Return (x, y) of the center of cell containing provided text 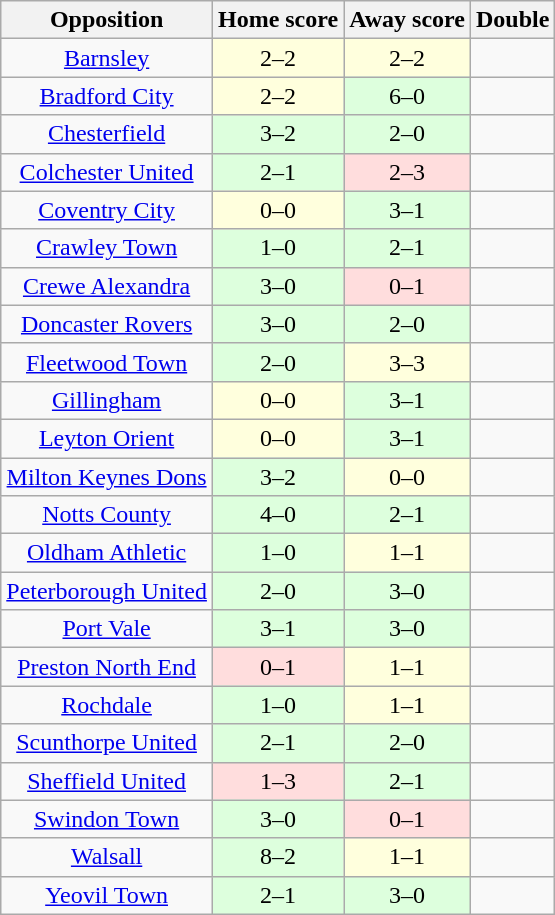
Walsall (107, 857)
Crewe Alexandra (107, 286)
Swindon Town (107, 819)
2–3 (408, 172)
Leyton Orient (107, 438)
6–0 (408, 96)
Preston North End (107, 667)
Colchester United (107, 172)
Peterborough United (107, 591)
Oldham Athletic (107, 553)
Bradford City (107, 96)
Yeovil Town (107, 895)
Sheffield United (107, 781)
Gillingham (107, 400)
3–3 (408, 362)
Double (513, 20)
Opposition (107, 20)
Doncaster Rovers (107, 324)
Away score (408, 20)
Coventry City (107, 210)
Home score (278, 20)
Barnsley (107, 58)
Chesterfield (107, 134)
Milton Keynes Dons (107, 477)
Scunthorpe United (107, 743)
Crawley Town (107, 248)
1–3 (278, 781)
Fleetwood Town (107, 362)
Port Vale (107, 629)
4–0 (278, 515)
Rochdale (107, 705)
Notts County (107, 515)
8–2 (278, 857)
